Search for the cell housing the specified text and yield its [x, y] center coordinate. 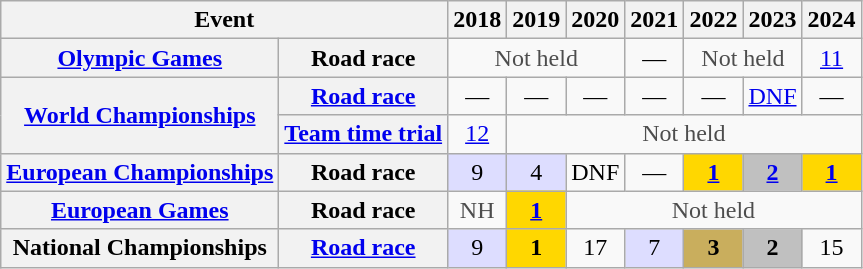
2022 [714, 20]
12 [478, 134]
Event [224, 20]
World Championships [140, 115]
2019 [536, 20]
3 [714, 248]
2018 [478, 20]
Team time trial [364, 134]
2023 [772, 20]
European Championships [140, 172]
15 [832, 248]
NH [478, 210]
4 [536, 172]
European Games [140, 210]
17 [596, 248]
2021 [654, 20]
Olympic Games [140, 58]
7 [654, 248]
National Championships [140, 248]
2024 [832, 20]
11 [832, 58]
2020 [596, 20]
